Capture the cell that displays the provided text and extract its (x, y) central coordinate. 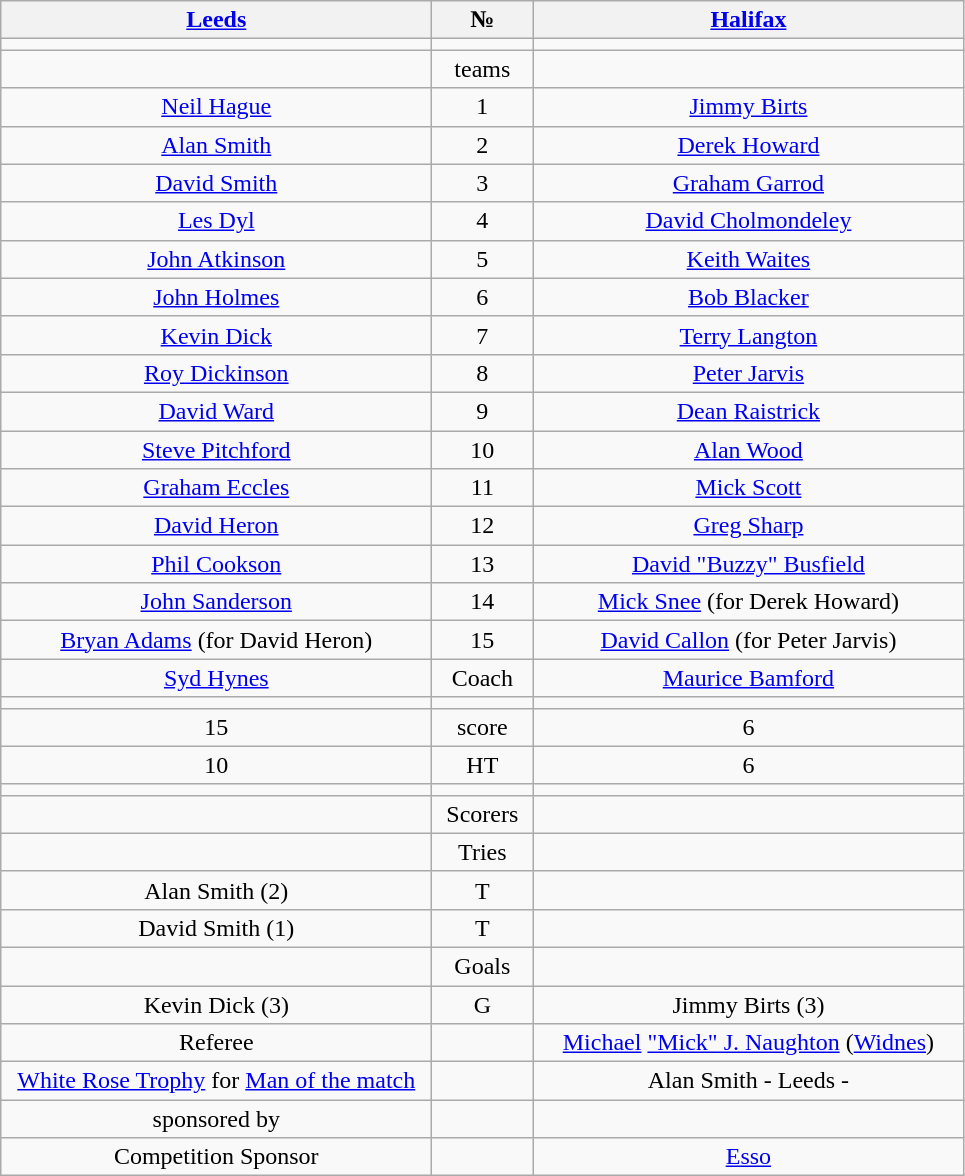
9 (482, 411)
Halifax (748, 20)
11 (482, 488)
White Rose Trophy for Man of the match (216, 1081)
Referee (216, 1043)
4 (482, 221)
Steve Pitchford (216, 449)
teams (482, 69)
John Holmes (216, 297)
John Sanderson (216, 602)
Syd Hynes (216, 678)
Les Dyl (216, 221)
Esso (748, 1157)
3 (482, 183)
Leeds (216, 20)
Alan Smith (216, 145)
score (482, 727)
Mick Scott (748, 488)
Terry Langton (748, 335)
David Cholmondeley (748, 221)
Roy Dickinson (216, 373)
Coach (482, 678)
Neil Hague (216, 107)
Bryan Adams (for David Heron) (216, 640)
Kevin Dick (3) (216, 1005)
7 (482, 335)
Alan Smith (2) (216, 890)
Competition Sponsor (216, 1157)
№ (482, 20)
1 (482, 107)
sponsored by (216, 1119)
Jimmy Birts (3) (748, 1005)
12 (482, 526)
Graham Eccles (216, 488)
Alan Wood (748, 449)
Mick Snee (for Derek Howard) (748, 602)
G (482, 1005)
David Callon (for Peter Jarvis) (748, 640)
Michael "Mick" J. Naughton (Widnes) (748, 1043)
Jimmy Birts (748, 107)
David Ward (216, 411)
Goals (482, 966)
Bob Blacker (748, 297)
Greg Sharp (748, 526)
Kevin Dick (216, 335)
Scorers (482, 814)
David Smith (1) (216, 928)
Graham Garrod (748, 183)
13 (482, 564)
Tries (482, 852)
Peter Jarvis (748, 373)
8 (482, 373)
Alan Smith - Leeds - (748, 1081)
Derek Howard (748, 145)
HT (482, 765)
David Smith (216, 183)
Maurice Bamford (748, 678)
5 (482, 259)
David "Buzzy" Busfield (748, 564)
Phil Cookson (216, 564)
14 (482, 602)
David Heron (216, 526)
2 (482, 145)
Keith Waites (748, 259)
John Atkinson (216, 259)
Dean Raistrick (748, 411)
